Extract the (x, y) coordinate from the center of the cell holding the provided text.  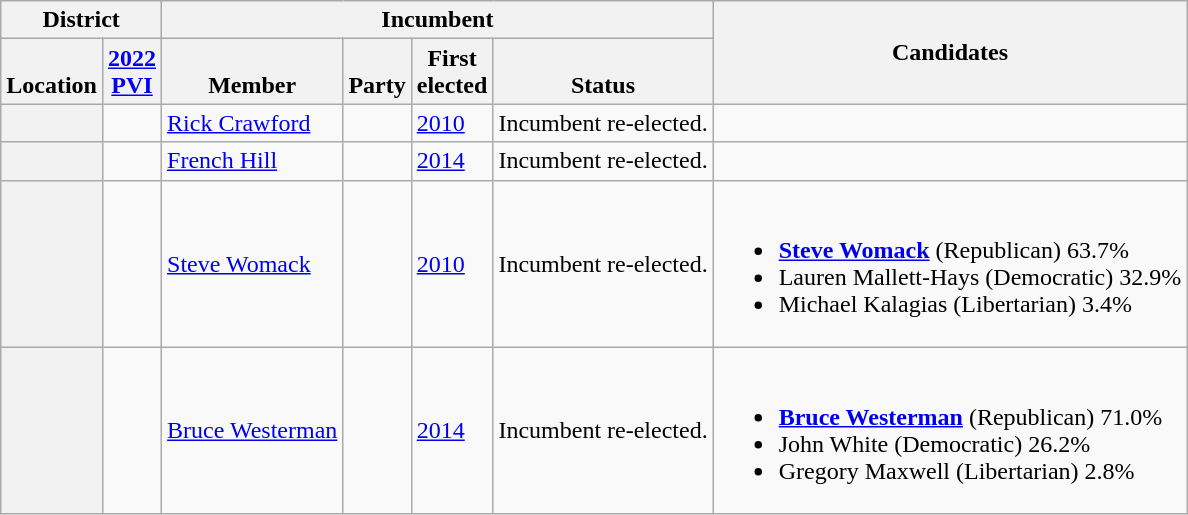
Candidates (950, 52)
Bruce Westerman (252, 430)
Rick Crawford (252, 123)
2022PVI (132, 72)
Party (377, 72)
Status (603, 72)
Steve Womack (252, 264)
Steve Womack (Republican) 63.7%Lauren Mallett-Hays (Democratic) 32.9%Michael Kalagias (Libertarian) 3.4% (950, 264)
District (82, 20)
Bruce Westerman (Republican) 71.0%John White (Democratic) 26.2%Gregory Maxwell (Libertarian) 2.8% (950, 430)
Incumbent (438, 20)
Member (252, 72)
French Hill (252, 161)
Location (52, 72)
Firstelected (452, 72)
